Output the [x, y] coordinate of the center of the cell containing the given text.  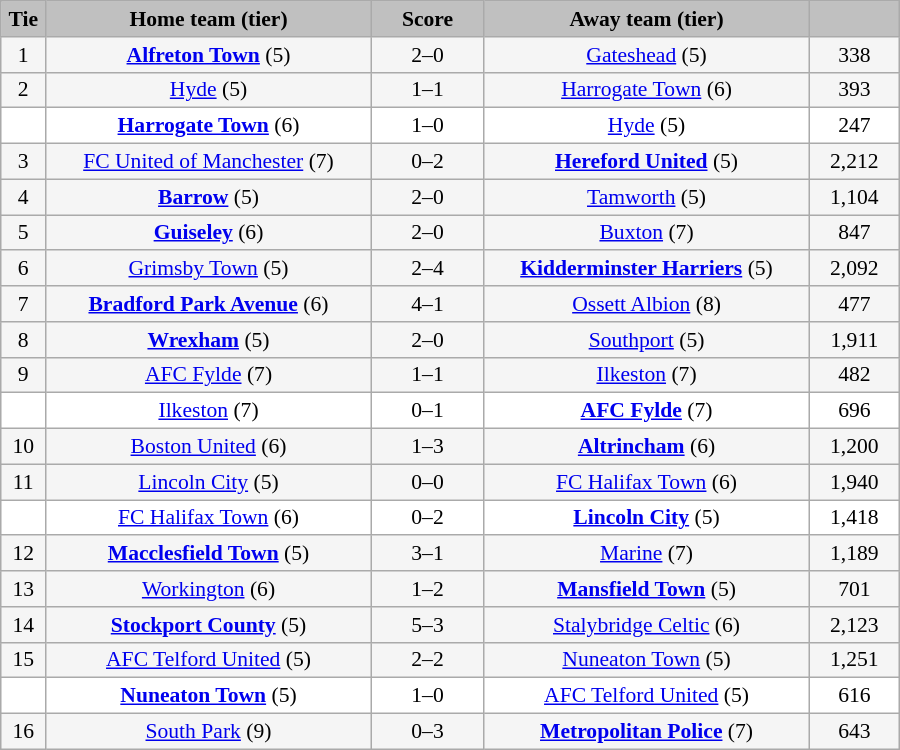
Kidderminster Harriers (5) [647, 269]
Tamworth (5) [647, 197]
14 [24, 625]
Bradford Park Avenue (6) [209, 304]
1,251 [854, 660]
1,911 [854, 340]
Alfreton Town (5) [209, 55]
Grimsby Town (5) [209, 269]
696 [854, 411]
338 [854, 55]
Wrexham (5) [209, 340]
Away team (tier) [647, 19]
1,418 [854, 518]
FC United of Manchester (7) [209, 162]
Marine (7) [647, 554]
11 [24, 482]
0–3 [427, 732]
Metropolitan Police (7) [647, 732]
482 [854, 375]
Guiseley (6) [209, 233]
3–1 [427, 554]
2,092 [854, 269]
701 [854, 589]
0–1 [427, 411]
2,123 [854, 625]
15 [24, 660]
Tie [24, 19]
Home team (tier) [209, 19]
7 [24, 304]
3 [24, 162]
Hereford United (5) [647, 162]
393 [854, 90]
1,200 [854, 447]
Stalybridge Celtic (6) [647, 625]
1,940 [854, 482]
2,212 [854, 162]
Boston United (6) [209, 447]
8 [24, 340]
13 [24, 589]
1,104 [854, 197]
2–4 [427, 269]
1 [24, 55]
5 [24, 233]
Gateshead (5) [647, 55]
10 [24, 447]
4 [24, 197]
6 [24, 269]
247 [854, 126]
Workington (6) [209, 589]
Ossett Albion (8) [647, 304]
2 [24, 90]
9 [24, 375]
Macclesfield Town (5) [209, 554]
1–3 [427, 447]
847 [854, 233]
643 [854, 732]
477 [854, 304]
5–3 [427, 625]
2–2 [427, 660]
Score [427, 19]
0–0 [427, 482]
16 [24, 732]
12 [24, 554]
Southport (5) [647, 340]
Barrow (5) [209, 197]
1,189 [854, 554]
Mansfield Town (5) [647, 589]
South Park (9) [209, 732]
Buxton (7) [647, 233]
Stockport County (5) [209, 625]
4–1 [427, 304]
1–2 [427, 589]
616 [854, 696]
Altrincham (6) [647, 447]
